Search for the cell housing the specified text and yield its [X, Y] center coordinate. 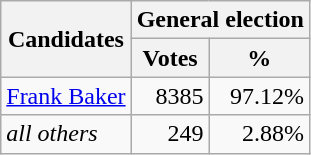
2.88% [259, 134]
General election [220, 20]
Frank Baker [66, 96]
Votes [170, 58]
% [259, 58]
Candidates [66, 39]
97.12% [259, 96]
all others [66, 134]
8385 [170, 96]
249 [170, 134]
